Capture the cell that displays the provided text and extract its (x, y) central coordinate. 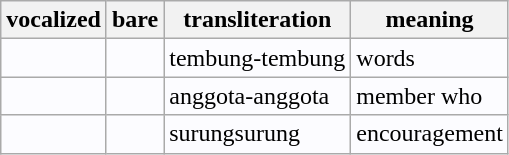
transliteration (258, 20)
tembung-tembung (258, 58)
meaning (430, 20)
surungsurung (258, 134)
member who (430, 96)
vocalized (54, 20)
words (430, 58)
bare (134, 20)
encouragement (430, 134)
anggota-anggota (258, 96)
